Extract the [X, Y] coordinate from the center of the cell holding the provided text.  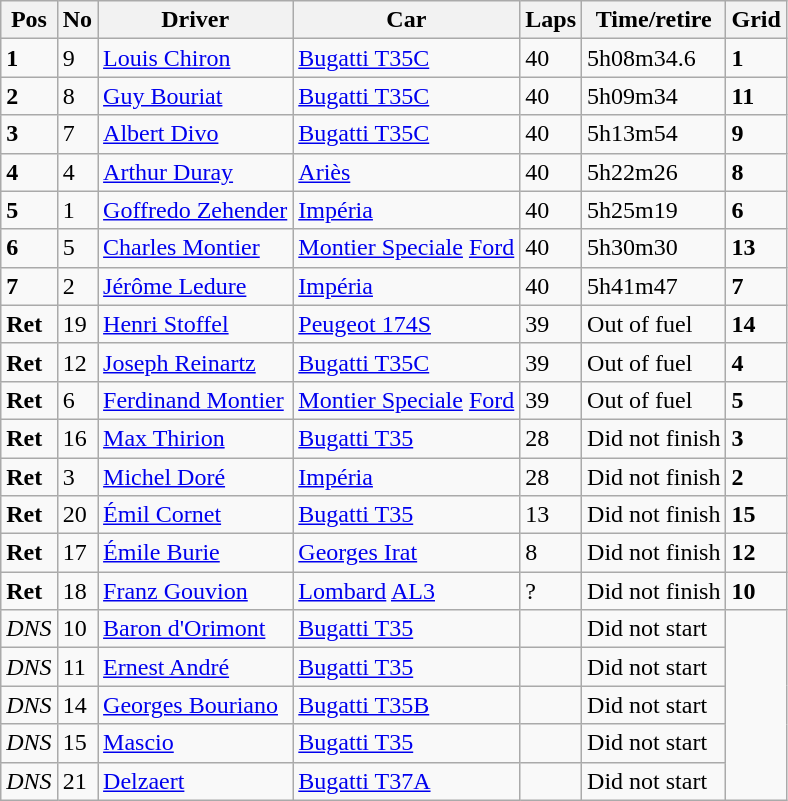
5h41m47 [654, 286]
Ernest André [196, 667]
? [551, 591]
Louis Chiron [196, 58]
5h25m19 [654, 210]
Grid [756, 20]
Driver [196, 20]
Michel Doré [196, 477]
Goffredo Zehender [196, 210]
Laps [551, 20]
Ferdinand Montier [196, 400]
Bugatti T37A [406, 781]
Arthur Duray [196, 172]
Guy Bouriat [196, 96]
5h08m34.6 [654, 58]
21 [77, 781]
Baron d'Orimont [196, 629]
5h13m54 [654, 134]
No [77, 20]
Ariès [406, 172]
Émil Cornet [196, 515]
18 [77, 591]
20 [77, 515]
Charles Montier [196, 248]
Peugeot 174S [406, 324]
17 [77, 553]
Joseph Reinartz [196, 362]
Jérôme Ledure [196, 286]
Bugatti T35B [406, 705]
Time/retire [654, 20]
Franz Gouvion [196, 591]
Delzaert [196, 781]
Henri Stoffel [196, 324]
Georges Irat [406, 553]
16 [77, 438]
19 [77, 324]
5h30m30 [654, 248]
Albert Divo [196, 134]
5h09m34 [654, 96]
5h22m26 [654, 172]
Émile Burie [196, 553]
Max Thirion [196, 438]
Georges Bouriano [196, 705]
Car [406, 20]
Mascio [196, 743]
Pos [29, 20]
Lombard AL3 [406, 591]
